Pinpoint the cell where the given text exists, returning its (X, Y) midpoint coordinate. 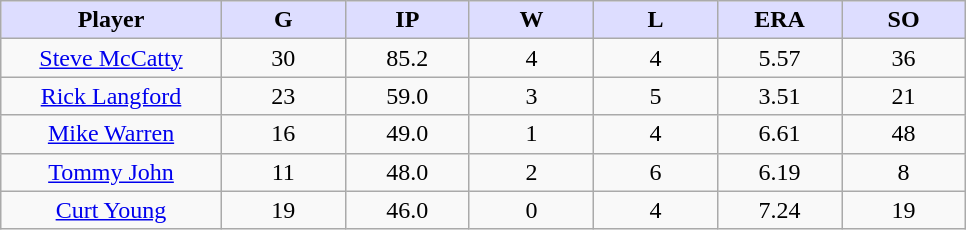
6 (655, 172)
5 (655, 96)
46.0 (407, 210)
Mike Warren (112, 134)
30 (283, 58)
Player (112, 20)
5.57 (779, 58)
Tommy John (112, 172)
8 (904, 172)
Curt Young (112, 210)
6.19 (779, 172)
L (655, 20)
SO (904, 20)
2 (531, 172)
16 (283, 134)
49.0 (407, 134)
3.51 (779, 96)
Steve McCatty (112, 58)
7.24 (779, 210)
W (531, 20)
21 (904, 96)
11 (283, 172)
48 (904, 134)
0 (531, 210)
23 (283, 96)
G (283, 20)
48.0 (407, 172)
ERA (779, 20)
36 (904, 58)
59.0 (407, 96)
85.2 (407, 58)
3 (531, 96)
1 (531, 134)
Rick Langford (112, 96)
IP (407, 20)
6.61 (779, 134)
